Provide the [X, Y] coordinate of the cell's center where the given text is located.  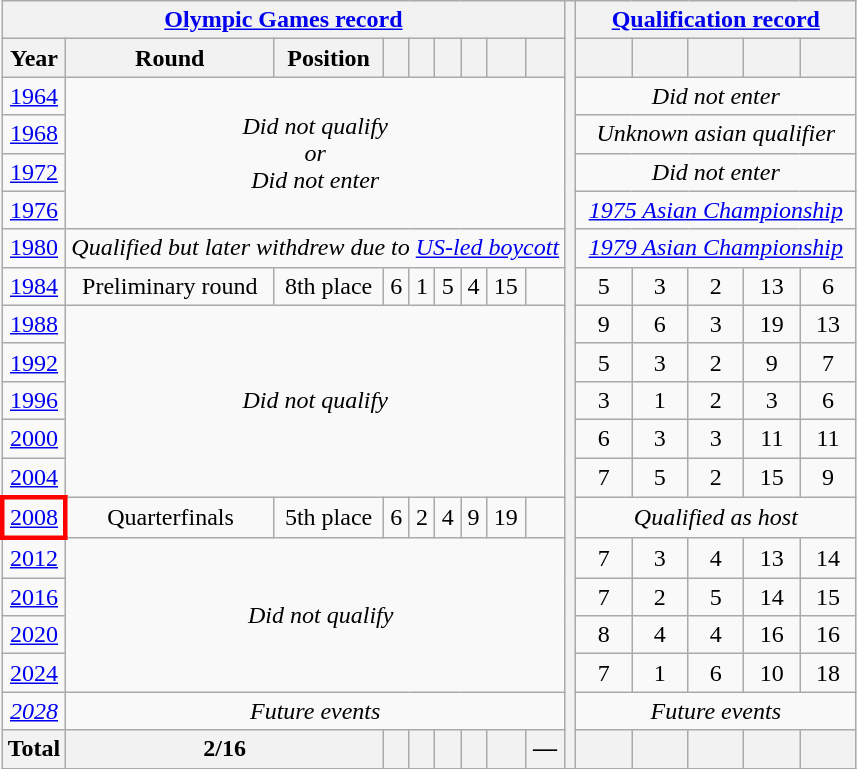
Did not qualifyorDid not enter [316, 153]
8th place [329, 286]
2024 [34, 673]
8 [604, 635]
1976 [34, 210]
1988 [34, 324]
— [544, 749]
1968 [34, 134]
Olympic Games record [283, 20]
Qualified as host [716, 518]
Preliminary round [170, 286]
Round [170, 58]
1972 [34, 172]
2028 [34, 711]
2004 [34, 478]
Year [34, 58]
Quarterfinals [170, 518]
2/16 [225, 749]
Qualification record [716, 20]
Total [34, 749]
Position [329, 58]
1992 [34, 362]
Qualified but later withdrew due to US-led boycott [316, 248]
1980 [34, 248]
18 [828, 673]
10 [772, 673]
1964 [34, 96]
2020 [34, 635]
2016 [34, 597]
2000 [34, 438]
2012 [34, 558]
1996 [34, 400]
5th place [329, 518]
Unknown asian qualifier [716, 134]
1979 Asian Championship [716, 248]
1984 [34, 286]
1975 Asian Championship [716, 210]
2008 [34, 518]
